For the text-containing cell, return its midpoint in [x, y] coordinate format. 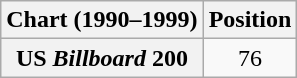
US Billboard 200 [102, 58]
Chart (1990–1999) [102, 20]
76 [250, 58]
Position [250, 20]
